Capture the cell that displays the provided text and extract its [X, Y] central coordinate. 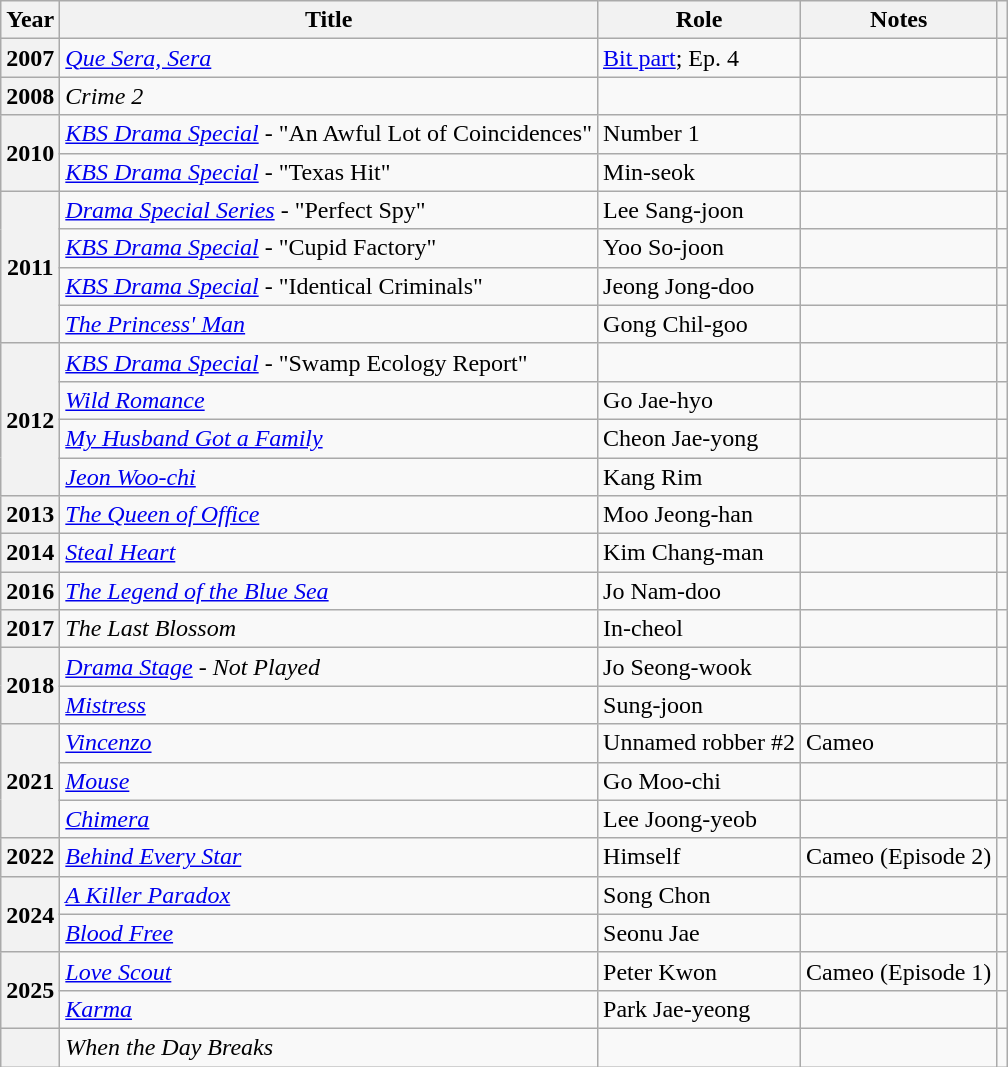
Wild Romance [329, 400]
Year [30, 20]
KBS Drama Special - "Texas Hit" [329, 172]
My Husband Got a Family [329, 438]
The Legend of the Blue Sea [329, 591]
Behind Every Star [329, 857]
Cameo (Episode 2) [899, 857]
2013 [30, 515]
Number 1 [700, 134]
Sung-joon [700, 705]
KBS Drama Special - "Cupid Factory" [329, 248]
A Killer Paradox [329, 895]
KBS Drama Special - "Identical Criminals" [329, 286]
Mistress [329, 705]
Go Jae-hyo [700, 400]
Gong Chil-goo [700, 324]
Jo Nam-doo [700, 591]
Jeong Jong-doo [700, 286]
2016 [30, 591]
Steal Heart [329, 553]
Lee Sang-joon [700, 210]
Crime 2 [329, 96]
2007 [30, 58]
2025 [30, 990]
The Queen of Office [329, 515]
2008 [30, 96]
Chimera [329, 819]
2018 [30, 686]
Yoo So-joon [700, 248]
2010 [30, 153]
Drama Stage - Not Played [329, 667]
Drama Special Series - "Perfect Spy" [329, 210]
Bit part; Ep. 4 [700, 58]
Kang Rim [700, 477]
Seonu Jae [700, 933]
In-cheol [700, 629]
Mouse [329, 781]
2014 [30, 553]
Song Chon [700, 895]
Notes [899, 20]
Lee Joong-yeob [700, 819]
Love Scout [329, 971]
When the Day Breaks [329, 1047]
Kim Chang-man [700, 553]
Park Jae-yeong [700, 1009]
2021 [30, 781]
Role [700, 20]
Cheon Jae-yong [700, 438]
KBS Drama Special - "Swamp Ecology Report" [329, 362]
Unnamed robber #2 [700, 743]
Cameo [899, 743]
2024 [30, 914]
Karma [329, 1009]
Min-seok [700, 172]
The Last Blossom [329, 629]
Moo Jeong-han [700, 515]
2022 [30, 857]
Jo Seong-wook [700, 667]
Title [329, 20]
Go Moo-chi [700, 781]
The Princess' Man [329, 324]
2017 [30, 629]
Vincenzo [329, 743]
Peter Kwon [700, 971]
Jeon Woo-chi [329, 477]
Que Sera, Sera [329, 58]
2012 [30, 419]
Blood Free [329, 933]
2011 [30, 267]
Himself [700, 857]
KBS Drama Special - "An Awful Lot of Coincidences" [329, 134]
Cameo (Episode 1) [899, 971]
